Determine the (x, y) coordinate at the center of the cell enclosing the given text.  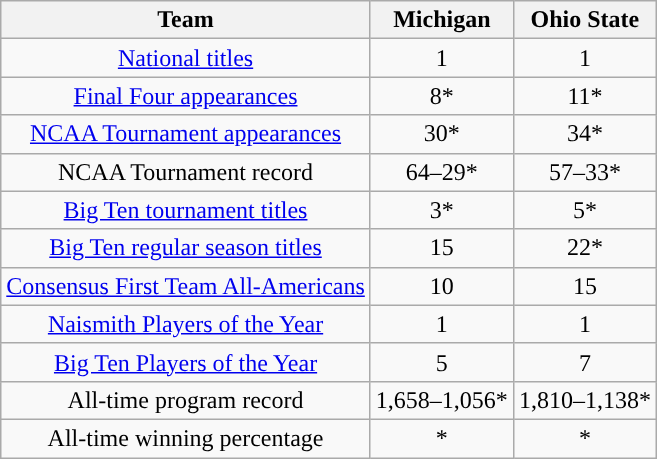
Consensus First Team All-Americans (186, 286)
Team (186, 20)
34* (584, 134)
64–29* (442, 172)
Big Ten Players of the Year (186, 362)
Ohio State (584, 20)
Michigan (442, 20)
National titles (186, 58)
10 (442, 286)
30* (442, 134)
NCAA Tournament record (186, 172)
Final Four appearances (186, 96)
1,658–1,056* (442, 400)
NCAA Tournament appearances (186, 134)
5* (584, 210)
Big Ten regular season titles (186, 248)
7 (584, 362)
Big Ten tournament titles (186, 210)
22* (584, 248)
57–33* (584, 172)
All-time program record (186, 400)
5 (442, 362)
Naismith Players of the Year (186, 324)
All-time winning percentage (186, 438)
3* (442, 210)
8* (442, 96)
11* (584, 96)
1,810–1,138* (584, 400)
